Identify which cell holds the provided text, then report its (x, y) central coordinate. 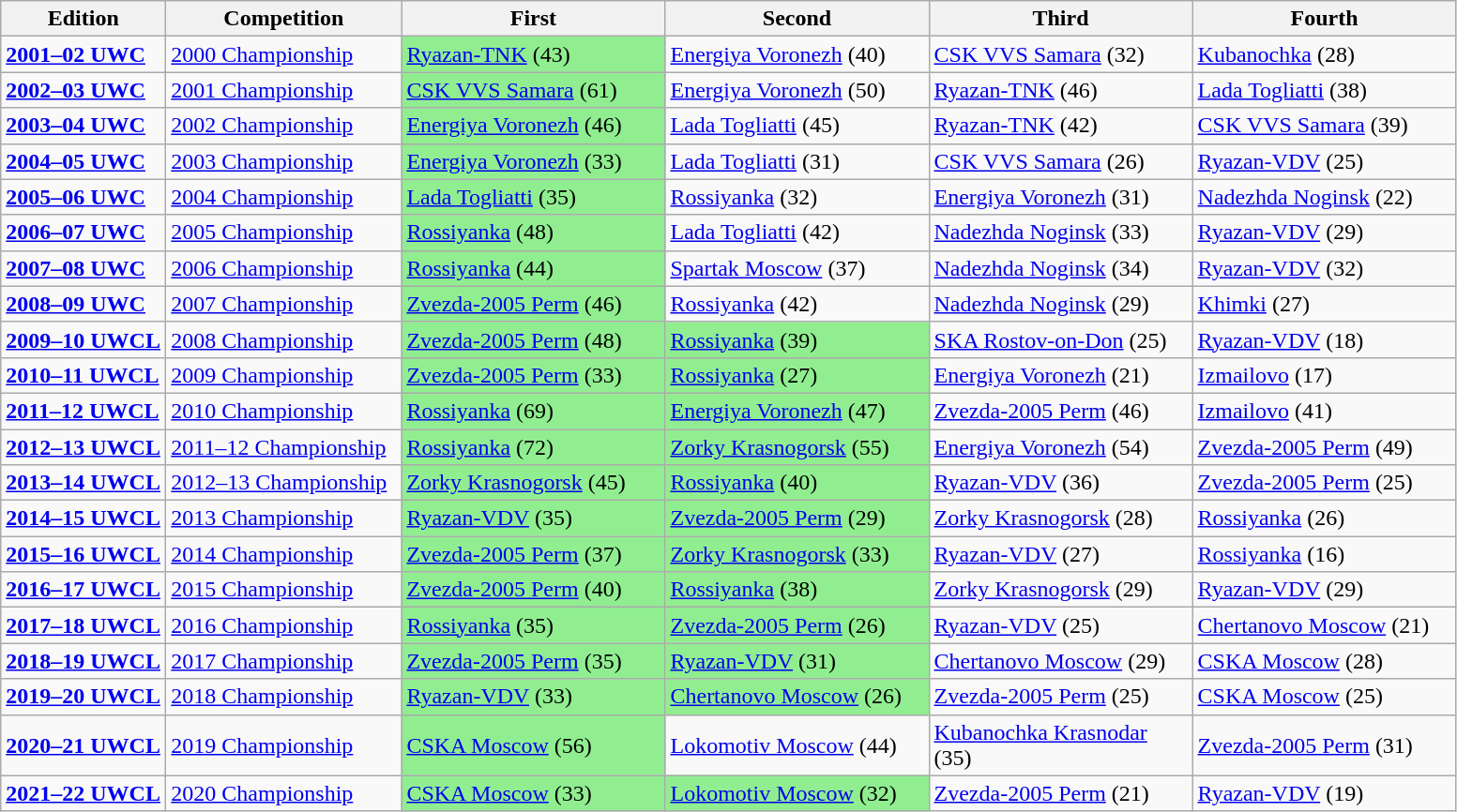
Izmailovo (17) (1325, 375)
CSK VVS Samara (32) (1060, 54)
Lada Togliatti (45) (797, 126)
CSK VVS Samara (26) (1060, 161)
Competition (283, 19)
Nadezhda Noginsk (22) (1325, 197)
2012–13 UWCL (83, 447)
2004 Championship (283, 197)
2020 Championship (283, 793)
Energiya Voronezh (33) (533, 161)
2000 Championship (283, 54)
Rossiyanka (27) (797, 375)
Khimki (27) (1325, 304)
2016 Championship (283, 625)
Rossiyanka (40) (797, 483)
Izmailovo (41) (1325, 411)
2013–14 UWCL (83, 483)
Rossiyanka (42) (797, 304)
2014–15 UWCL (83, 519)
2016–17 UWCL (83, 590)
Ryazan-VDV (32) (1325, 268)
2009 Championship (283, 375)
2020–21 UWCL (83, 744)
Ryazan-VDV (33) (533, 697)
Energiya Voronezh (31) (1060, 197)
2021–22 UWCL (83, 793)
2003–04 UWC (83, 126)
Ryazan-VDV (31) (797, 661)
2019 Championship (283, 744)
Chertanovo Moscow (29) (1060, 661)
Zvezda-2005 Perm (37) (533, 554)
Zvezda-2005 Perm (40) (533, 590)
CSKA Moscow (28) (1325, 661)
Zvezda-2005 Perm (33) (533, 375)
2017 Championship (283, 661)
Kubanochka Krasnodar (35) (1060, 744)
2018 Championship (283, 697)
Second (797, 19)
Ryazan-VDV (19) (1325, 793)
2004–05 UWC (83, 161)
Rossiyanka (39) (797, 339)
Rossiyanka (35) (533, 625)
Nadezhda Noginsk (33) (1060, 233)
2001–02 UWC (83, 54)
Rossiyanka (26) (1325, 519)
Zorky Krasnogorsk (33) (797, 554)
CSKA Moscow (56) (533, 744)
2010–11 UWCL (83, 375)
Edition (83, 19)
Ryazan-TNK (42) (1060, 126)
2011–12 UWCL (83, 411)
Lada Togliatti (31) (797, 161)
2017–18 UWCL (83, 625)
2013 Championship (283, 519)
Energiya Voronezh (50) (797, 90)
Energiya Voronezh (21) (1060, 375)
Energiya Voronezh (47) (797, 411)
Chertanovo Moscow (21) (1325, 625)
2010 Championship (283, 411)
2006–07 UWC (83, 233)
Ryazan-VDV (36) (1060, 483)
Lada Togliatti (42) (797, 233)
2015–16 UWCL (83, 554)
Lada Togliatti (38) (1325, 90)
2012–13 Championship (283, 483)
2006 Championship (283, 268)
Zorky Krasnogorsk (29) (1060, 590)
2019–20 UWCL (83, 697)
2002 Championship (283, 126)
Ryazan-TNK (43) (533, 54)
2008 Championship (283, 339)
2015 Championship (283, 590)
Rossiyanka (38) (797, 590)
Rossiyanka (16) (1325, 554)
SKA Rostov-on-Don (25) (1060, 339)
Third (1060, 19)
Chertanovo Moscow (26) (797, 697)
Rossiyanka (69) (533, 411)
Zvezda-2005 Perm (49) (1325, 447)
Lokomotiv Moscow (44) (797, 744)
Fourth (1325, 19)
CSKA Moscow (33) (533, 793)
Rossiyanka (48) (533, 233)
Nadezhda Noginsk (34) (1060, 268)
2007 Championship (283, 304)
Rossiyanka (32) (797, 197)
Nadezhda Noginsk (29) (1060, 304)
Lokomotiv Moscow (32) (797, 793)
2002–03 UWC (83, 90)
2011–12 Championship (283, 447)
Zvezda-2005 Perm (35) (533, 661)
2005 Championship (283, 233)
2003 Championship (283, 161)
2014 Championship (283, 554)
Energiya Voronezh (46) (533, 126)
Kubanochka (28) (1325, 54)
Spartak Moscow (37) (797, 268)
2009–10 UWCL (83, 339)
2018–19 UWCL (83, 661)
Ryazan-VDV (18) (1325, 339)
Lada Togliatti (35) (533, 197)
Ryazan-TNK (46) (1060, 90)
Zvezda-2005 Perm (21) (1060, 793)
CSK VVS Samara (61) (533, 90)
CSKA Moscow (25) (1325, 697)
Rossiyanka (44) (533, 268)
2008–09 UWC (83, 304)
Zorky Krasnogorsk (45) (533, 483)
2007–08 UWC (83, 268)
Zvezda-2005 Perm (29) (797, 519)
Ryazan-VDV (35) (533, 519)
Energiya Voronezh (54) (1060, 447)
Rossiyanka (72) (533, 447)
Zorky Krasnogorsk (28) (1060, 519)
Zorky Krasnogorsk (55) (797, 447)
2005–06 UWC (83, 197)
Zvezda-2005 Perm (26) (797, 625)
Energiya Voronezh (40) (797, 54)
First (533, 19)
Zvezda-2005 Perm (48) (533, 339)
2001 Championship (283, 90)
Zvezda-2005 Perm (31) (1325, 744)
Ryazan-VDV (27) (1060, 554)
CSK VVS Samara (39) (1325, 126)
